Extract the (X, Y) coordinate from the center of the cell holding the provided text.  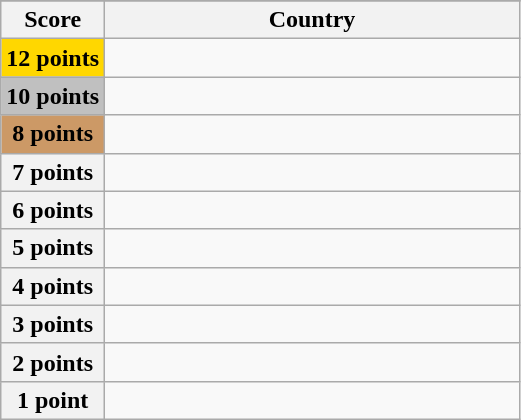
6 points (53, 210)
5 points (53, 248)
1 point (53, 400)
10 points (53, 96)
Country (312, 20)
3 points (53, 324)
12 points (53, 58)
7 points (53, 172)
Score (53, 20)
4 points (53, 286)
2 points (53, 362)
8 points (53, 134)
